Extract the (X, Y) coordinate from the center of the cell holding the provided text.  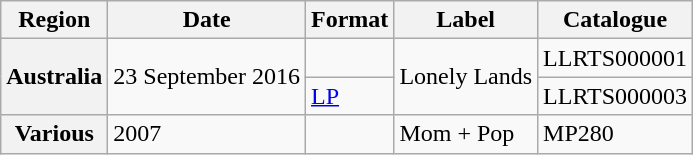
Mom + Pop (466, 134)
LLRTS000003 (616, 96)
2007 (207, 134)
Region (54, 20)
Australia (54, 77)
Various (54, 134)
LP (350, 96)
Date (207, 20)
Lonely Lands (466, 77)
LLRTS000001 (616, 58)
Catalogue (616, 20)
23 September 2016 (207, 77)
Label (466, 20)
MP280 (616, 134)
Format (350, 20)
